For the text-containing cell, return its midpoint in (X, Y) coordinate format. 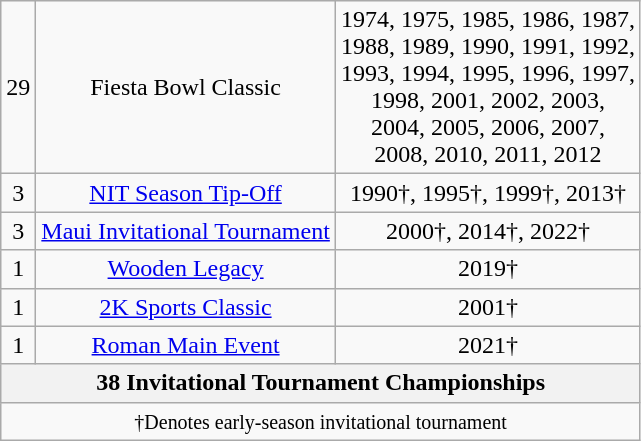
Fiesta Bowl Classic (186, 88)
2000†, 2014†, 2022† (488, 231)
†Denotes early-season invitational tournament (321, 421)
Maui Invitational Tournament (186, 231)
1990†, 1995†, 1999†, 2013† (488, 193)
29 (18, 88)
2K Sports Classic (186, 307)
2021† (488, 345)
38 Invitational Tournament Championships (321, 383)
2019† (488, 269)
2001† (488, 307)
NIT Season Tip-Off (186, 193)
Wooden Legacy (186, 269)
Roman Main Event (186, 345)
